Find where the given text appears and provide that cell's center as (X, Y) coordinate. 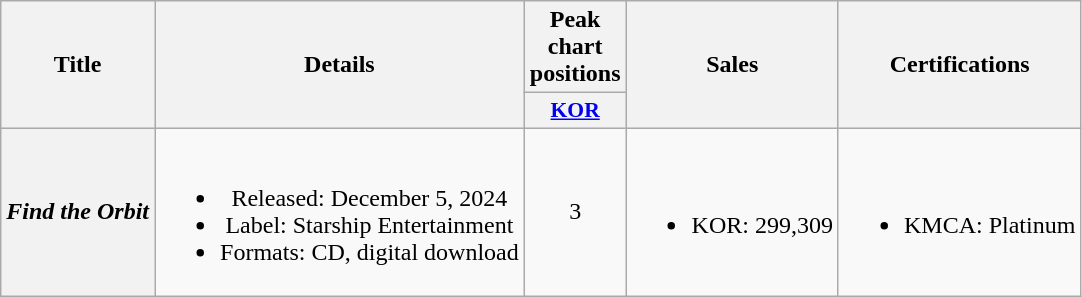
Details (340, 65)
Find the Orbit (78, 212)
KOR (575, 111)
KOR: 299,309 (732, 212)
Peak chart positions (575, 47)
Sales (732, 65)
3 (575, 212)
KMCA: Platinum (959, 212)
Title (78, 65)
Certifications (959, 65)
Released: December 5, 2024Label: Starship EntertainmentFormats: CD, digital download (340, 212)
